Identify which cell holds the provided text, then report its [x, y] central coordinate. 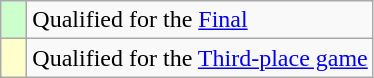
Qualified for the Third-place game [200, 58]
Qualified for the Final [200, 20]
